Scan for the cell matching the given text and deliver its (X, Y) coordinate at center. 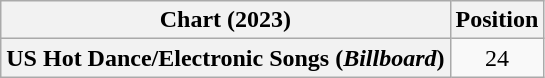
24 (497, 58)
US Hot Dance/Electronic Songs (Billboard) (226, 58)
Chart (2023) (226, 20)
Position (497, 20)
